Scan for the cell matching the given text and deliver its [x, y] coordinate at center. 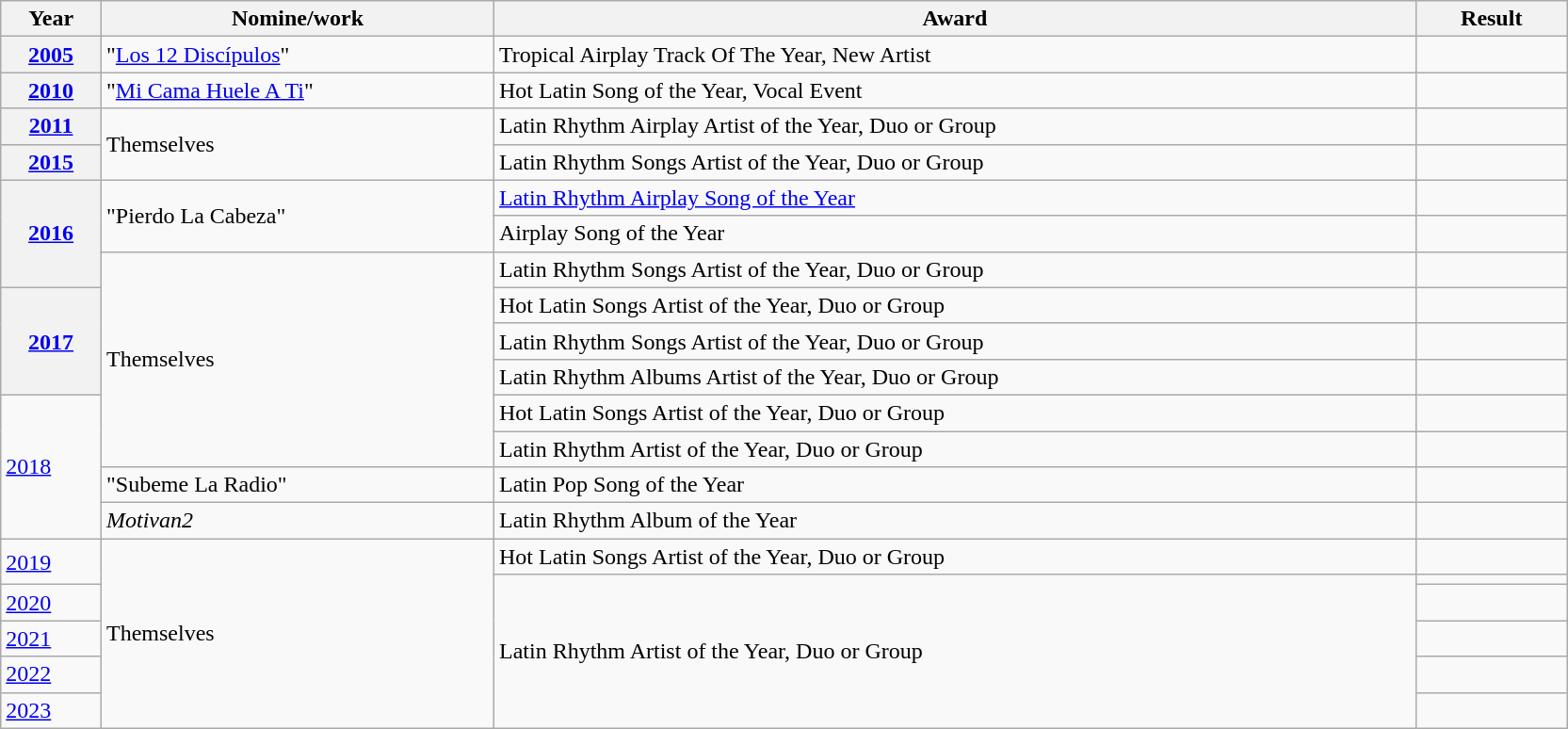
"Pierdo La Cabeza" [298, 216]
2021 [51, 639]
2005 [51, 55]
Latin Pop Song of the Year [955, 485]
2010 [51, 90]
2023 [51, 710]
Latin Rhythm Airplay Artist of the Year, Duo or Group [955, 126]
2015 [51, 162]
2019 [51, 561]
Tropical Airplay Track Of The Year, New Artist [955, 55]
Result [1492, 19]
"Mi Cama Huele A Ti" [298, 90]
Motivan2 [298, 521]
2018 [51, 466]
2020 [51, 603]
Nomine/work [298, 19]
"Los 12 Discípulos" [298, 55]
Latin Rhythm Album of the Year [955, 521]
Latin Rhythm Albums Artist of the Year, Duo or Group [955, 377]
Award [955, 19]
"Subeme La Radio" [298, 485]
Year [51, 19]
2022 [51, 674]
2016 [51, 234]
Latin Rhythm Airplay Song of the Year [955, 198]
Hot Latin Song of the Year, Vocal Event [955, 90]
2011 [51, 126]
2017 [51, 341]
Airplay Song of the Year [955, 234]
